Return (x, y) of the center of cell containing provided text 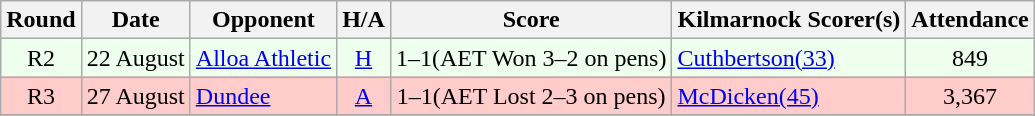
1–1(AET Won 3–2 on pens) (531, 58)
A (364, 96)
H (364, 58)
Dundee (263, 96)
3,367 (970, 96)
R2 (41, 58)
22 August (136, 58)
1–1(AET Lost 2–3 on pens) (531, 96)
Alloa Athletic (263, 58)
27 August (136, 96)
Opponent (263, 20)
Date (136, 20)
Kilmarnock Scorer(s) (789, 20)
849 (970, 58)
Attendance (970, 20)
Cuthbertson(33) (789, 58)
Score (531, 20)
Round (41, 20)
McDicken(45) (789, 96)
H/A (364, 20)
R3 (41, 96)
